Search for the cell housing the specified text and yield its (x, y) center coordinate. 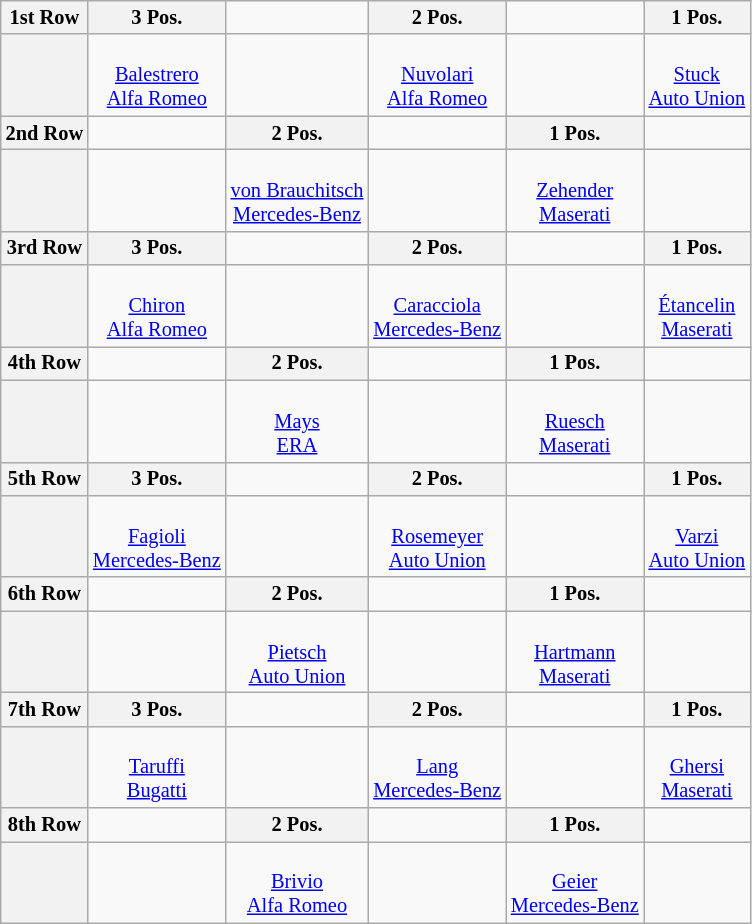
von BrauchitschMercedes-Benz (298, 190)
2nd Row (44, 133)
HartmannMaserati (575, 652)
4th Row (44, 363)
ChironAlfa Romeo (157, 306)
VarziAuto Union (698, 536)
TaruffiBugatti (157, 767)
6th Row (44, 594)
BrivioAlfa Romeo (298, 882)
GhersiMaserati (698, 767)
NuvolariAlfa Romeo (437, 75)
1st Row (44, 17)
PietschAuto Union (298, 652)
LangMercedes-Benz (437, 767)
ÉtancelinMaserati (698, 306)
CaracciolaMercedes-Benz (437, 306)
MaysERA (298, 421)
8th Row (44, 825)
7th Row (44, 709)
ZehenderMaserati (575, 190)
FagioliMercedes-Benz (157, 536)
StuckAuto Union (698, 75)
BalestreroAlfa Romeo (157, 75)
5th Row (44, 479)
GeierMercedes-Benz (575, 882)
RueschMaserati (575, 421)
3rd Row (44, 248)
RosemeyerAuto Union (437, 536)
